Return (X, Y) of the center of cell containing provided text 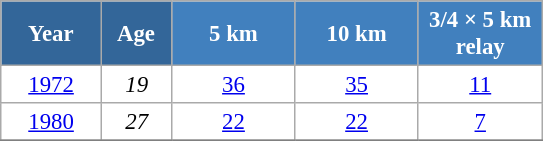
19 (136, 85)
10 km (356, 34)
Age (136, 34)
27 (136, 122)
1972 (52, 85)
Year (52, 34)
3/4 × 5 km relay (480, 34)
36 (234, 85)
1980 (52, 122)
35 (356, 85)
5 km (234, 34)
11 (480, 85)
7 (480, 122)
